Pinpoint the cell where the given text exists, returning its (X, Y) midpoint coordinate. 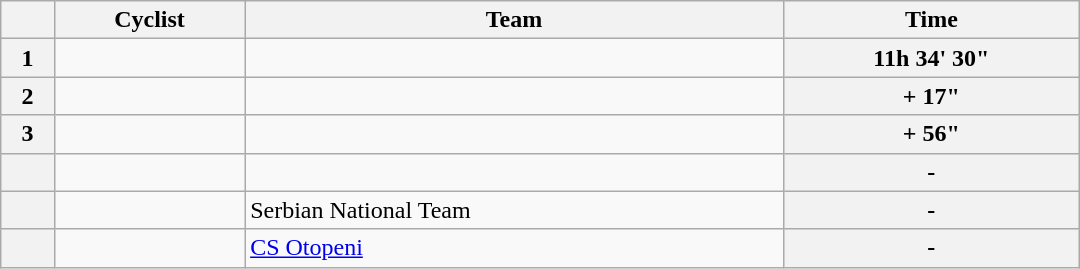
Cyclist (149, 20)
2 (28, 96)
11h 34' 30" (931, 58)
+ 56" (931, 134)
Team (514, 20)
Time (931, 20)
Serbian National Team (514, 210)
CS Otopeni (514, 248)
3 (28, 134)
1 (28, 58)
+ 17" (931, 96)
